Identify which cell holds the provided text, then report its (x, y) central coordinate. 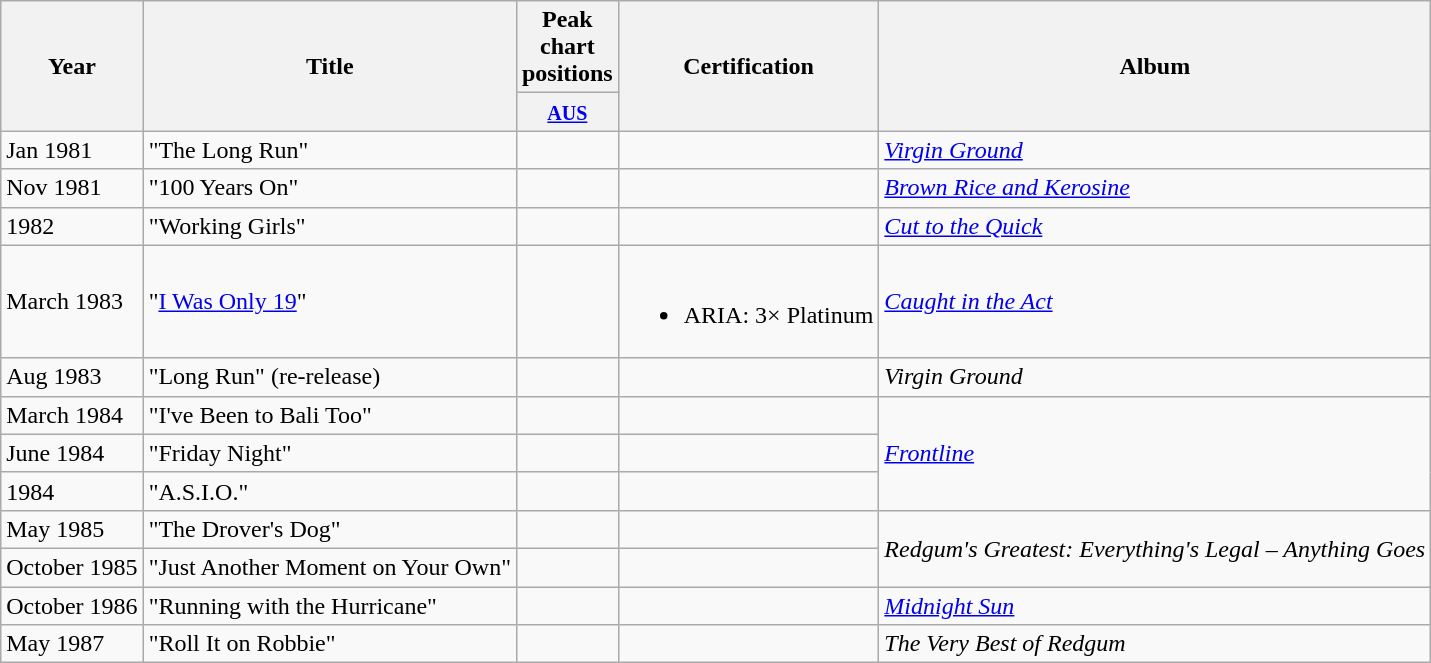
Redgum's Greatest: Everything's Legal – Anything Goes (1155, 548)
"Long Run" (re-release) (330, 377)
Midnight Sun (1155, 605)
Jan 1981 (72, 150)
"A.S.I.O." (330, 491)
Brown Rice and Kerosine (1155, 188)
May 1985 (72, 529)
Album (1155, 66)
Peak chart positions (567, 47)
"Roll It on Robbie" (330, 644)
March 1984 (72, 415)
1982 (72, 226)
"Working Girls" (330, 226)
Year (72, 66)
"100 Years On" (330, 188)
October 1986 (72, 605)
October 1985 (72, 567)
"I Was Only 19" (330, 302)
May 1987 (72, 644)
Aug 1983 (72, 377)
"I've Been to Bali Too" (330, 415)
ARIA: 3× Platinum (748, 302)
"Running with the Hurricane" (330, 605)
"Friday Night" (330, 453)
AUS (567, 112)
March 1983 (72, 302)
Caught in the Act (1155, 302)
Cut to the Quick (1155, 226)
Certification (748, 66)
"The Drover's Dog" (330, 529)
Nov 1981 (72, 188)
Frontline (1155, 453)
1984 (72, 491)
The Very Best of Redgum (1155, 644)
"The Long Run" (330, 150)
June 1984 (72, 453)
Title (330, 66)
"Just Another Moment on Your Own" (330, 567)
